Return (x, y) of the center of cell containing provided text 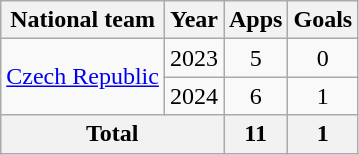
11 (256, 134)
2024 (194, 96)
0 (323, 58)
Czech Republic (83, 77)
5 (256, 58)
Apps (256, 20)
Total (112, 134)
National team (83, 20)
6 (256, 96)
Goals (323, 20)
2023 (194, 58)
Year (194, 20)
